Determine the [X, Y] coordinate at the center of the cell enclosing the given text.  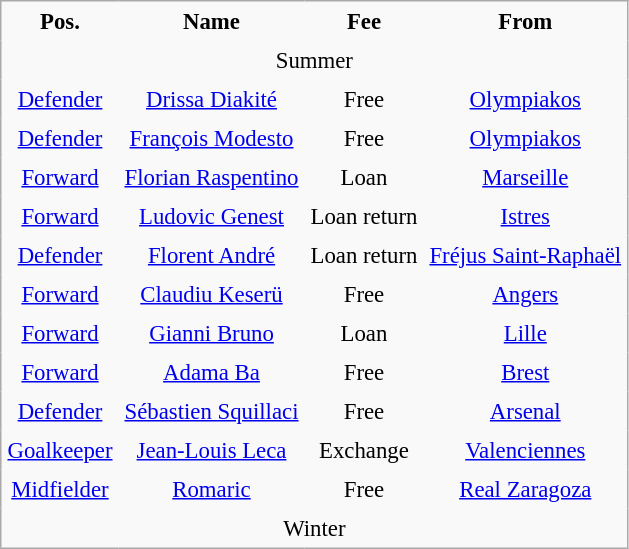
Real Zaragoza [525, 490]
Midfielder [60, 490]
Lille [525, 334]
Jean-Louis Leca [211, 450]
Brest [525, 372]
Gianni Bruno [211, 334]
Summer [314, 60]
Florian Raspentino [211, 178]
Marseille [525, 178]
Goalkeeper [60, 450]
François Modesto [211, 138]
Sébastien Squillaci [211, 412]
Fréjus Saint-Raphaël [525, 256]
Adama Ba [211, 372]
Florent André [211, 256]
Romaric [211, 490]
Ludovic Genest [211, 216]
Name [211, 21]
Winter [314, 528]
From [525, 21]
Pos. [60, 21]
Claudiu Keserü [211, 294]
Valenciennes [525, 450]
Angers [525, 294]
Fee [364, 21]
Drissa Diakité [211, 100]
Istres [525, 216]
Exchange [364, 450]
Arsenal [525, 412]
